From the cell containing the given text, extract its center point as [x, y] coordinate. 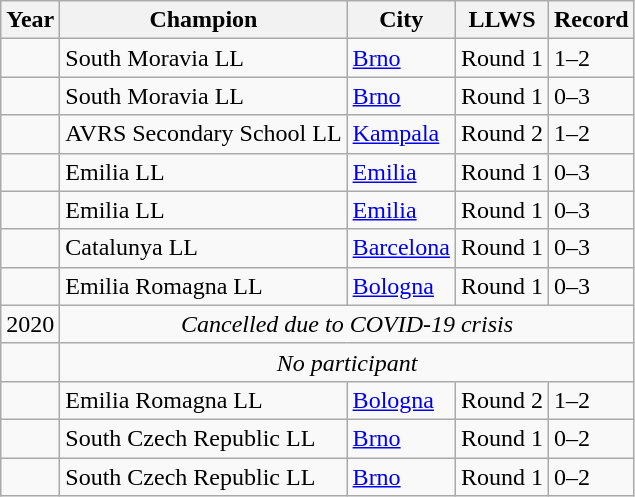
Year [30, 20]
Barcelona [401, 248]
City [401, 20]
Record [592, 20]
LLWS [502, 20]
Cancelled due to COVID-19 crisis [347, 324]
AVRS Secondary School LL [204, 134]
Catalunya LL [204, 248]
No participant [347, 362]
Kampala [401, 134]
Champion [204, 20]
2020 [30, 324]
